Pinpoint the cell where the given text exists, returning its [X, Y] midpoint coordinate. 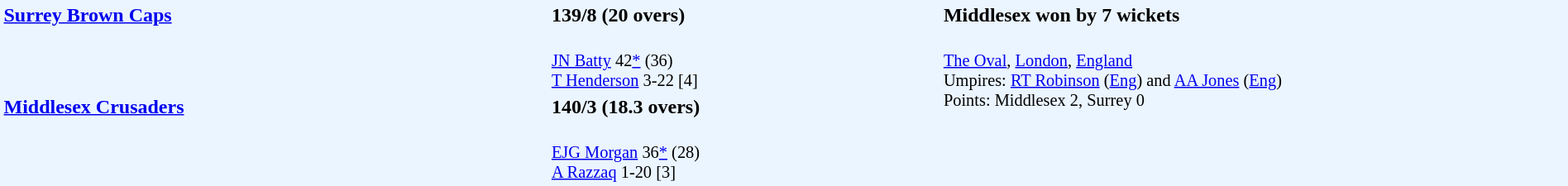
Middlesex won by 7 wickets [1254, 15]
Surrey Brown Caps [275, 47]
EJG Morgan 36* (28) A Razzaq 1-20 [3] [744, 152]
Middlesex Crusaders [275, 139]
139/8 (20 overs) [744, 15]
140/3 (18.3 overs) [744, 107]
The Oval, London, England Umpires: RT Robinson (Eng) and AA Jones (Eng) Points: Middlesex 2, Surrey 0 [1254, 107]
JN Batty 42* (36) T Henderson 3-22 [4] [744, 61]
